Locate the cell with the specified text and output its (x, y) center coordinate. 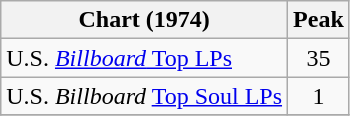
35 (319, 58)
1 (319, 96)
Peak (319, 20)
U.S. Billboard Top LPs (144, 58)
Chart (1974) (144, 20)
U.S. Billboard Top Soul LPs (144, 96)
